Search for the cell housing the specified text and yield its [X, Y] center coordinate. 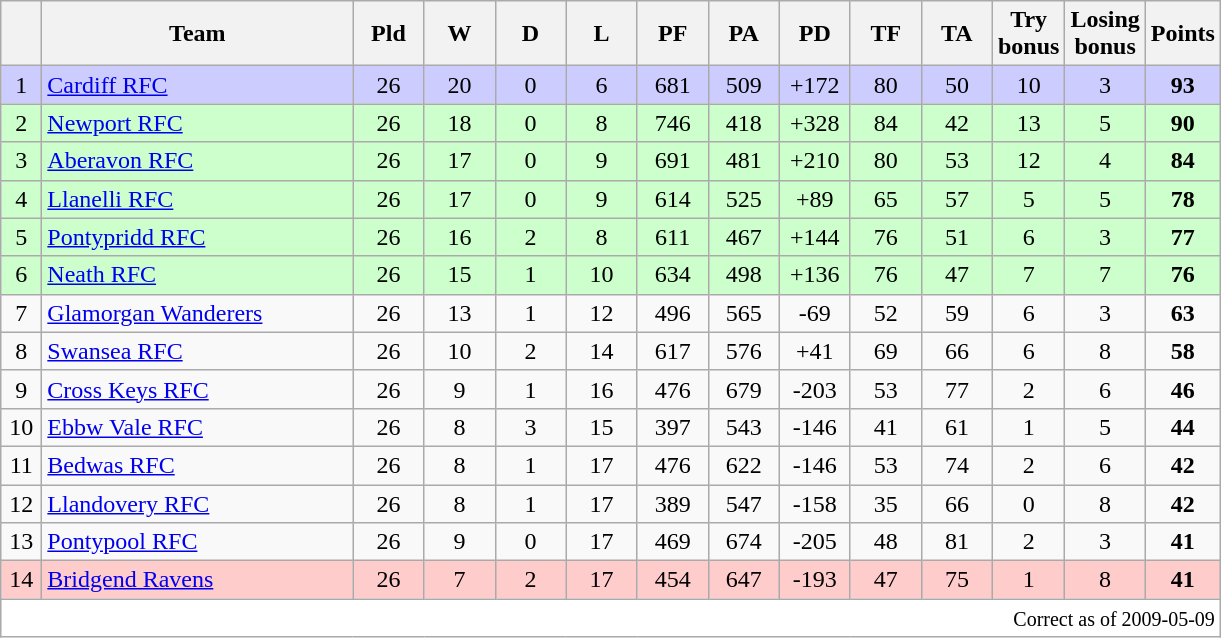
18 [460, 123]
90 [1182, 123]
78 [1182, 199]
81 [956, 542]
Newport RFC [198, 123]
58 [1182, 351]
52 [886, 313]
+136 [814, 275]
467 [744, 237]
Bridgend Ravens [198, 580]
509 [744, 85]
481 [744, 161]
59 [956, 313]
-69 [814, 313]
Pld [388, 34]
44 [1182, 427]
617 [672, 351]
35 [886, 503]
+172 [814, 85]
93 [1182, 85]
681 [672, 85]
TA [956, 34]
547 [744, 503]
PD [814, 34]
11 [22, 465]
634 [672, 275]
679 [744, 389]
498 [744, 275]
+144 [814, 237]
Ebbw Vale RFC [198, 427]
622 [744, 465]
L [602, 34]
525 [744, 199]
397 [672, 427]
614 [672, 199]
565 [744, 313]
611 [672, 237]
65 [886, 199]
543 [744, 427]
Llandovery RFC [198, 503]
PF [672, 34]
469 [672, 542]
48 [886, 542]
674 [744, 542]
20 [460, 85]
647 [744, 580]
Cardiff RFC [198, 85]
389 [672, 503]
Losing bonus [1105, 34]
Try bonus [1028, 34]
51 [956, 237]
46 [1182, 389]
-193 [814, 580]
Swansea RFC [198, 351]
69 [886, 351]
Correct as of 2009-05-09 [611, 618]
Bedwas RFC [198, 465]
Team [198, 34]
Aberavon RFC [198, 161]
-203 [814, 389]
+41 [814, 351]
W [460, 34]
Pontypridd RFC [198, 237]
Llanelli RFC [198, 199]
PA [744, 34]
+210 [814, 161]
+89 [814, 199]
Pontypool RFC [198, 542]
-158 [814, 503]
D [530, 34]
Neath RFC [198, 275]
TF [886, 34]
Glamorgan Wanderers [198, 313]
57 [956, 199]
Points [1182, 34]
61 [956, 427]
Cross Keys RFC [198, 389]
576 [744, 351]
454 [672, 580]
75 [956, 580]
746 [672, 123]
496 [672, 313]
74 [956, 465]
63 [1182, 313]
691 [672, 161]
50 [956, 85]
-205 [814, 542]
+328 [814, 123]
418 [744, 123]
